Find where the given text appears and provide that cell's center as [x, y] coordinate. 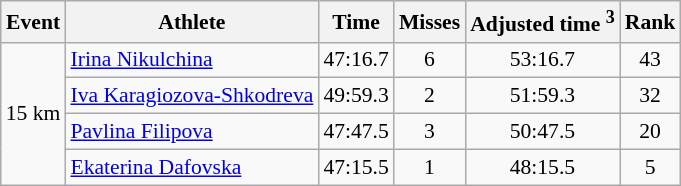
50:47.5 [542, 132]
Rank [650, 22]
Time [356, 22]
47:15.5 [356, 167]
Athlete [192, 22]
Ekaterina Dafovska [192, 167]
Irina Nikulchina [192, 60]
48:15.5 [542, 167]
5 [650, 167]
Misses [430, 22]
47:47.5 [356, 132]
47:16.7 [356, 60]
Event [34, 22]
Iva Karagiozova-Shkodreva [192, 96]
15 km [34, 113]
Adjusted time 3 [542, 22]
Pavlina Filipova [192, 132]
3 [430, 132]
2 [430, 96]
1 [430, 167]
43 [650, 60]
49:59.3 [356, 96]
6 [430, 60]
32 [650, 96]
53:16.7 [542, 60]
20 [650, 132]
51:59.3 [542, 96]
